Pinpoint the cell where the given text exists, returning its (X, Y) midpoint coordinate. 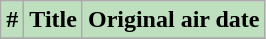
# (12, 20)
Original air date (174, 20)
Title (54, 20)
